Identify which cell holds the provided text, then report its [X, Y] central coordinate. 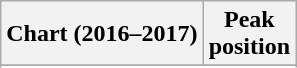
Peak position [249, 34]
Chart (2016–2017) [102, 34]
